Detect which cell encompasses the target text, then output its [x, y] center coordinate. 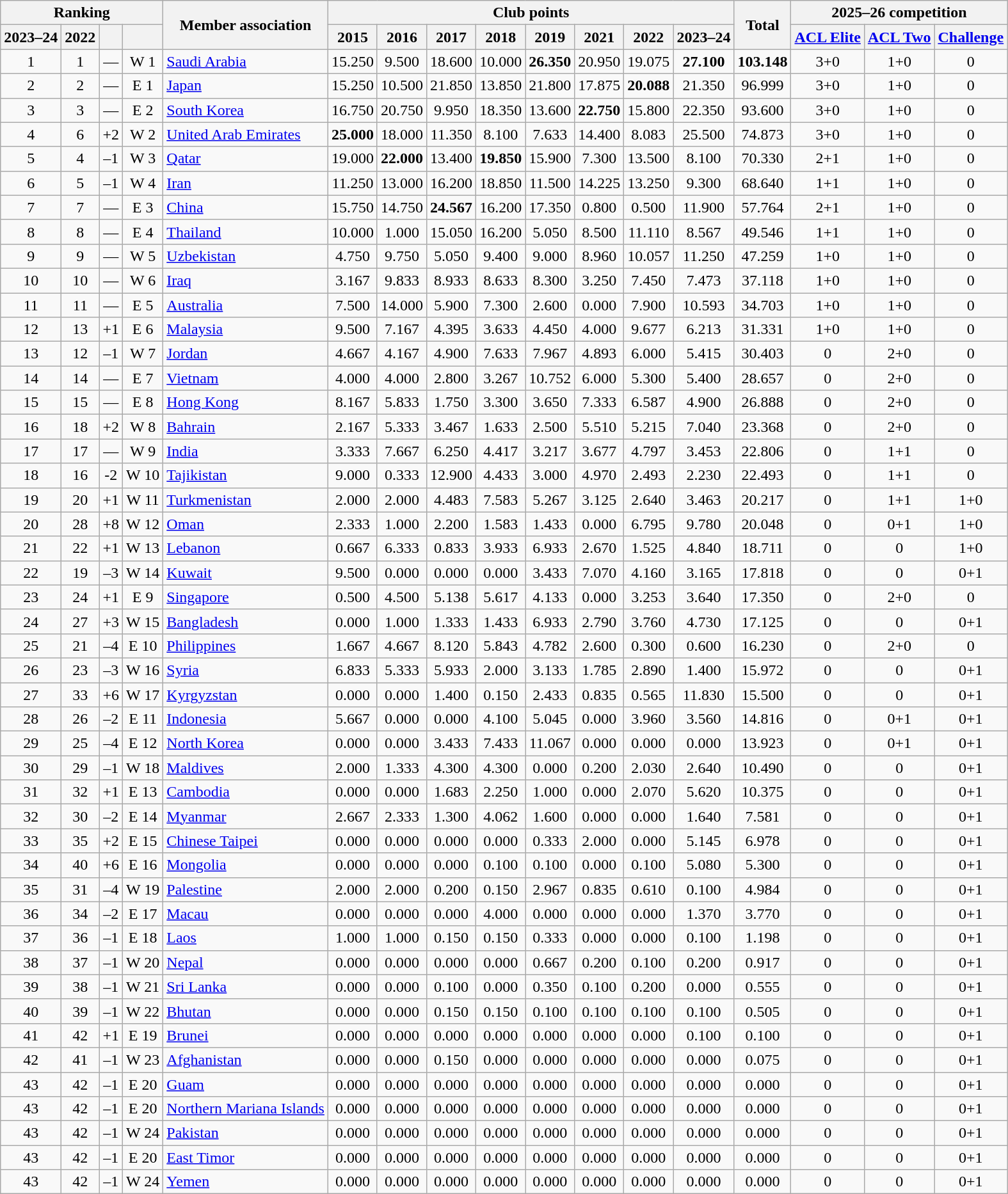
Afghanistan [246, 1060]
Mongolia [246, 865]
Northern Mariana Islands [246, 1109]
14.000 [402, 305]
0.350 [550, 987]
49.546 [763, 232]
W 22 [142, 1011]
13.500 [649, 159]
Vietnam [246, 378]
8.083 [649, 134]
2.500 [550, 427]
4.782 [550, 646]
6.978 [763, 841]
East Timor [246, 1158]
7.473 [704, 280]
5.267 [550, 500]
15.500 [763, 694]
2.250 [500, 792]
10.500 [402, 86]
Brunei [246, 1035]
2.167 [352, 427]
E 6 [142, 330]
E 4 [142, 232]
2.070 [649, 792]
2.670 [599, 548]
20.217 [763, 500]
16.750 [352, 110]
15.800 [649, 110]
E 14 [142, 816]
19.075 [649, 61]
Macau [246, 914]
1.633 [500, 427]
9.300 [704, 183]
2.230 [704, 475]
0.505 [763, 1011]
E 1 [142, 86]
4.160 [649, 573]
1.640 [704, 816]
India [246, 451]
Pakistan [246, 1133]
6.213 [704, 330]
Challenge [971, 37]
Kuwait [246, 573]
37.118 [763, 280]
5.045 [550, 719]
4.483 [452, 500]
E 3 [142, 207]
4.840 [704, 548]
5.400 [704, 378]
21.800 [550, 86]
22.806 [763, 451]
Japan [246, 86]
23.368 [763, 427]
2019 [550, 37]
18.711 [763, 548]
0.917 [763, 962]
8.500 [599, 232]
4.100 [500, 719]
Malaysia [246, 330]
26.350 [550, 61]
3.167 [352, 280]
Indonesia [246, 719]
2021 [599, 37]
2.667 [352, 816]
Cambodia [246, 792]
Club points [531, 13]
7.967 [550, 354]
Nepal [246, 962]
3.677 [599, 451]
E 17 [142, 914]
W 4 [142, 183]
5.900 [452, 305]
13.600 [550, 110]
1.785 [599, 670]
0.075 [763, 1060]
13.850 [500, 86]
Member association [246, 25]
22.000 [402, 159]
17.875 [599, 86]
2.967 [550, 889]
+8 [111, 524]
3.250 [599, 280]
7.333 [599, 402]
4.062 [500, 816]
1.667 [352, 646]
11.350 [452, 134]
Oman [246, 524]
United Arab Emirates [246, 134]
31.331 [763, 330]
0.800 [599, 207]
18.850 [500, 183]
47.259 [763, 256]
0.610 [649, 889]
5.215 [649, 427]
8.933 [452, 280]
7.583 [500, 500]
0.565 [649, 694]
14.816 [763, 719]
1.300 [452, 816]
Iraq [246, 280]
Laos [246, 938]
3.453 [704, 451]
W 23 [142, 1060]
3.633 [500, 330]
22.350 [704, 110]
3.125 [599, 500]
25.500 [704, 134]
6.250 [452, 451]
7.581 [763, 816]
2015 [352, 37]
Turkmenistan [246, 500]
1.600 [550, 816]
Myanmar [246, 816]
4.167 [402, 354]
2.800 [452, 378]
Sri Lanka [246, 987]
E 5 [142, 305]
North Korea [246, 744]
93.600 [763, 110]
15.900 [550, 159]
14.225 [599, 183]
10.752 [550, 378]
W 13 [142, 548]
0.833 [452, 548]
-2 [111, 475]
9.833 [402, 280]
Iran [246, 183]
W 9 [142, 451]
ACL Elite [828, 37]
W 11 [142, 500]
Ranking [82, 13]
21.350 [704, 86]
2.493 [649, 475]
7.667 [402, 451]
5.667 [352, 719]
Kyrgyzstan [246, 694]
2025–26 competition [899, 13]
11.110 [649, 232]
8.167 [352, 402]
10.057 [649, 256]
0.555 [763, 987]
Maldives [246, 768]
2.890 [649, 670]
W 3 [142, 159]
3.933 [500, 548]
8.120 [452, 646]
34.703 [763, 305]
3.650 [550, 402]
3.000 [550, 475]
9.677 [649, 330]
E 15 [142, 841]
ACL Two [899, 37]
0.600 [704, 646]
12.900 [452, 475]
8.300 [550, 280]
7.450 [649, 280]
6.833 [352, 670]
W 5 [142, 256]
3.640 [704, 597]
20.088 [649, 86]
5.833 [402, 402]
3.300 [500, 402]
Bhutan [246, 1011]
Palestine [246, 889]
E 2 [142, 110]
Uzbekistan [246, 256]
Bangladesh [246, 621]
W 20 [142, 962]
26.888 [763, 402]
11.830 [704, 694]
18.350 [500, 110]
11.500 [550, 183]
14.400 [599, 134]
9.750 [402, 256]
9.400 [500, 256]
W 8 [142, 427]
13.000 [402, 183]
5.510 [599, 427]
13.923 [763, 744]
3.267 [500, 378]
Tajikistan [246, 475]
57.764 [763, 207]
4.730 [704, 621]
E 9 [142, 597]
13.400 [452, 159]
W 16 [142, 670]
W 17 [142, 694]
6.587 [649, 402]
9.950 [452, 110]
4.797 [649, 451]
2017 [452, 37]
3.960 [649, 719]
5.933 [452, 670]
30.403 [763, 354]
20.750 [402, 110]
Australia [246, 305]
W 1 [142, 61]
7.433 [500, 744]
3.333 [352, 451]
E 13 [142, 792]
8.567 [704, 232]
70.330 [763, 159]
1.525 [649, 548]
China [246, 207]
74.873 [763, 134]
5.843 [500, 646]
E 16 [142, 865]
+3 [111, 621]
11.067 [550, 744]
Jordan [246, 354]
7.900 [649, 305]
E 8 [142, 402]
25.000 [352, 134]
18.000 [402, 134]
15.750 [352, 207]
11.900 [704, 207]
Hong Kong [246, 402]
E 7 [142, 378]
5.617 [500, 597]
20.048 [763, 524]
2.030 [649, 768]
10.490 [763, 768]
2.433 [550, 694]
Lebanon [246, 548]
W 2 [142, 134]
8.633 [500, 280]
6.333 [402, 548]
17.125 [763, 621]
South Korea [246, 110]
96.999 [763, 86]
27.100 [704, 61]
13.250 [649, 183]
22.750 [599, 110]
3.467 [452, 427]
15.050 [452, 232]
W 7 [142, 354]
2.790 [599, 621]
17.818 [763, 573]
Guam [246, 1085]
Chinese Taipei [246, 841]
W 12 [142, 524]
W 14 [142, 573]
Qatar [246, 159]
7.500 [352, 305]
E 12 [142, 744]
W 6 [142, 280]
4.433 [500, 475]
6.795 [649, 524]
Total [763, 25]
3.760 [649, 621]
2016 [402, 37]
3.253 [649, 597]
4.970 [599, 475]
W 19 [142, 889]
10.375 [763, 792]
14.750 [402, 207]
4.417 [500, 451]
Bahrain [246, 427]
15.972 [763, 670]
3.133 [550, 670]
E 11 [142, 719]
1.683 [452, 792]
7.040 [704, 427]
3.217 [550, 451]
22.493 [763, 475]
E 19 [142, 1035]
2.200 [452, 524]
5.080 [704, 865]
68.640 [763, 183]
1.370 [704, 914]
0.300 [649, 646]
21.850 [452, 86]
18.600 [452, 61]
E 18 [142, 938]
Thailand [246, 232]
4.133 [550, 597]
5.620 [704, 792]
1.198 [763, 938]
Saudi Arabia [246, 61]
3.560 [704, 719]
24.567 [452, 207]
5.138 [452, 597]
2018 [500, 37]
28.657 [763, 378]
W 21 [142, 987]
4.750 [352, 256]
4.984 [763, 889]
19.000 [352, 159]
16.230 [763, 646]
7.070 [599, 573]
3.165 [704, 573]
4.395 [452, 330]
4.450 [550, 330]
W 15 [142, 621]
4.500 [402, 597]
5.145 [704, 841]
103.148 [763, 61]
Yemen [246, 1182]
E 10 [142, 646]
10.593 [704, 305]
1.750 [452, 402]
3.463 [704, 500]
3.770 [763, 914]
20.950 [599, 61]
Syria [246, 670]
Philippines [246, 646]
5.415 [704, 354]
7.167 [402, 330]
4.893 [599, 354]
1.583 [500, 524]
19.850 [500, 159]
8.960 [599, 256]
W 10 [142, 475]
9.780 [704, 524]
W 18 [142, 768]
Singapore [246, 597]
